Locate the cell with the specified text and output its (x, y) center coordinate. 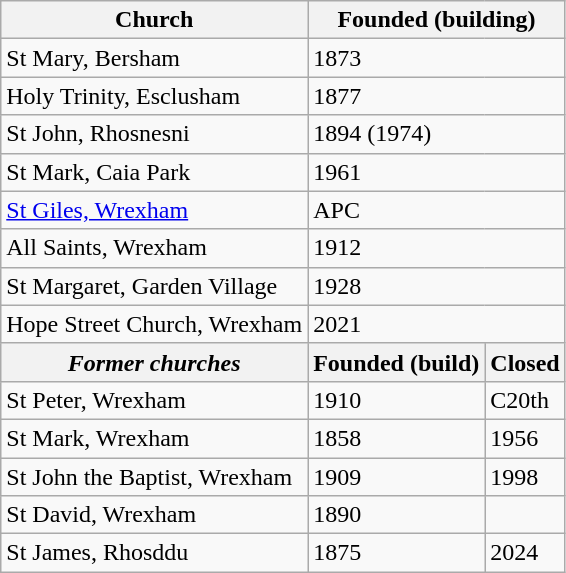
St Giles, Wrexham (154, 210)
St James, Rhosddu (154, 553)
1890 (396, 515)
1909 (396, 477)
APC (437, 210)
Founded (building) (437, 20)
St Mark, Wrexham (154, 438)
2024 (525, 553)
2021 (437, 324)
St Margaret, Garden Village (154, 286)
1961 (437, 172)
1873 (437, 58)
All Saints, Wrexham (154, 248)
Former churches (154, 362)
1912 (437, 248)
1910 (396, 400)
Holy Trinity, Esclusham (154, 96)
St David, Wrexham (154, 515)
1877 (437, 96)
1928 (437, 286)
St Peter, Wrexham (154, 400)
St John the Baptist, Wrexham (154, 477)
St Mark, Caia Park (154, 172)
1875 (396, 553)
St John, Rhosnesni (154, 134)
C20th (525, 400)
1956 (525, 438)
Hope Street Church, Wrexham (154, 324)
St Mary, Bersham (154, 58)
1858 (396, 438)
Closed (525, 362)
Founded (build) (396, 362)
1894 (1974) (437, 134)
1998 (525, 477)
Church (154, 20)
